From the cell containing the given text, extract its center point as (x, y) coordinate. 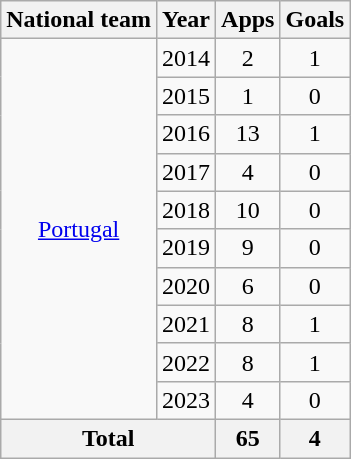
2019 (186, 248)
10 (248, 210)
2 (248, 58)
9 (248, 248)
65 (248, 438)
13 (248, 134)
6 (248, 286)
2017 (186, 172)
2022 (186, 362)
Total (108, 438)
2021 (186, 324)
2020 (186, 286)
Apps (248, 20)
2014 (186, 58)
2018 (186, 210)
Year (186, 20)
Goals (315, 20)
2023 (186, 400)
National team (79, 20)
Portugal (79, 230)
2016 (186, 134)
2015 (186, 96)
